From the cell containing the given text, extract its center point as (x, y) coordinate. 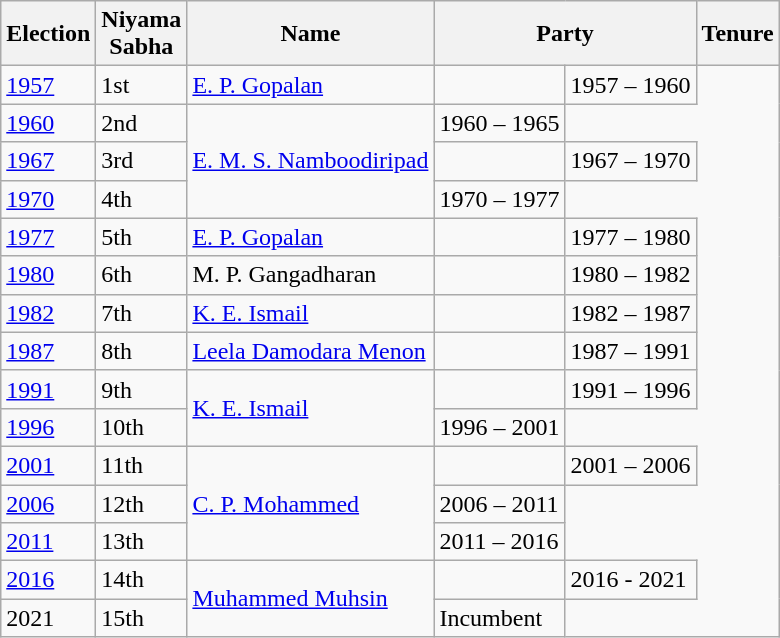
1987 – 1991 (630, 351)
2016 - 2021 (630, 580)
1967 (48, 161)
2021 (48, 618)
1980 – 1982 (630, 275)
7th (142, 313)
1957 (48, 85)
6th (142, 275)
1980 (48, 275)
Party (565, 34)
8th (142, 351)
Incumbent (500, 618)
10th (142, 427)
12th (142, 503)
2nd (142, 123)
1960 (48, 123)
1967 – 1970 (630, 161)
1970 – 1977 (500, 199)
Name (310, 34)
1977 (48, 237)
2001 (48, 465)
15th (142, 618)
1957 – 1960 (630, 85)
Muhammed Muhsin (310, 599)
1991 – 1996 (630, 389)
2016 (48, 580)
C. P. Mohammed (310, 503)
5th (142, 237)
Leela Damodara Menon (310, 351)
NiyamaSabha (142, 34)
Election (48, 34)
2006 – 2011 (500, 503)
1970 (48, 199)
2006 (48, 503)
1987 (48, 351)
1960 – 1965 (500, 123)
M. P. Gangadharan (310, 275)
1977 – 1980 (630, 237)
1991 (48, 389)
1996 (48, 427)
11th (142, 465)
1982 – 1987 (630, 313)
3rd (142, 161)
2011 – 2016 (500, 542)
2011 (48, 542)
13th (142, 542)
Tenure (738, 34)
14th (142, 580)
1996 – 2001 (500, 427)
2001 – 2006 (630, 465)
E. M. S. Namboodiripad (310, 161)
4th (142, 199)
1982 (48, 313)
1st (142, 85)
9th (142, 389)
